Capture the cell that displays the provided text and extract its [x, y] central coordinate. 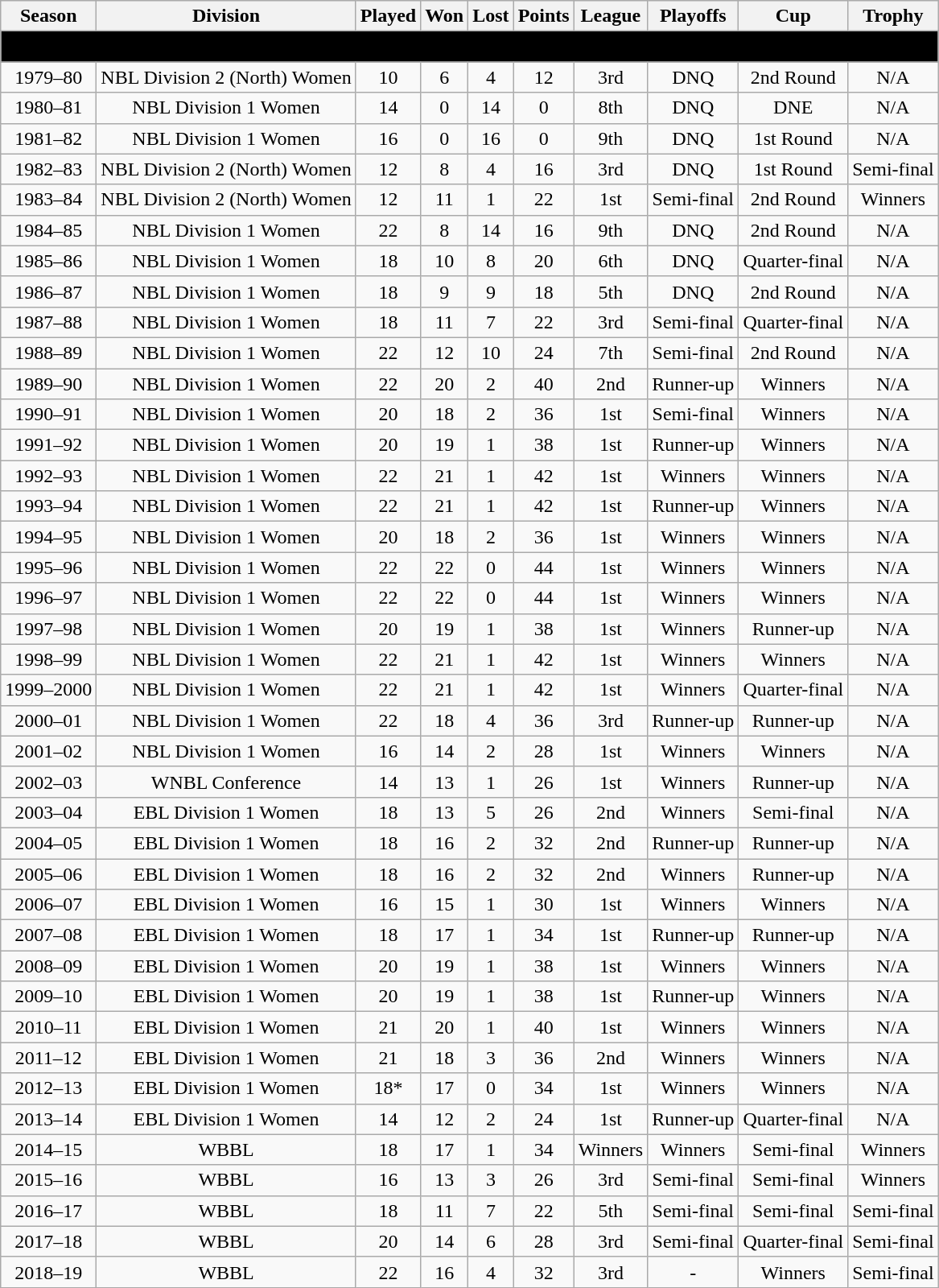
WNBL Conference [226, 782]
2013–14 [48, 1119]
18* [388, 1088]
2005–06 [48, 873]
5 [491, 812]
Cup [793, 16]
Season [48, 16]
1979–80 [48, 77]
- [694, 1272]
1990–91 [48, 415]
1992–93 [48, 476]
7th [610, 353]
2001–02 [48, 751]
2002–03 [48, 782]
2016–17 [48, 1211]
Division [226, 16]
Won [444, 16]
2003–04 [48, 812]
1985–86 [48, 261]
1996–97 [48, 598]
1984–85 [48, 230]
1995–96 [48, 568]
1981–82 [48, 138]
1993–94 [48, 506]
Trophy [893, 16]
2012–13 [48, 1088]
1988–89 [48, 353]
League [610, 16]
2011–12 [48, 1058]
2007–08 [48, 935]
1987–88 [48, 322]
1994–95 [48, 537]
2015–16 [48, 1180]
1983–84 [48, 200]
2017–18 [48, 1241]
2009–10 [48, 997]
2004–05 [48, 843]
Points [544, 16]
DNE [793, 108]
Played [388, 16]
2006–07 [48, 905]
30 [544, 905]
1986–87 [48, 291]
1982–83 [48, 169]
15 [444, 905]
1999–2000 [48, 690]
City of Sheffield Hatters [470, 47]
2008–09 [48, 966]
6th [610, 261]
1980–81 [48, 108]
2010–11 [48, 1027]
2014–15 [48, 1150]
1997–98 [48, 629]
8th [610, 108]
1991–92 [48, 445]
2000–01 [48, 720]
1998–99 [48, 659]
2018–19 [48, 1272]
Playoffs [694, 16]
Lost [491, 16]
1989–90 [48, 384]
